Scan for the cell matching the given text and deliver its [x, y] coordinate at center. 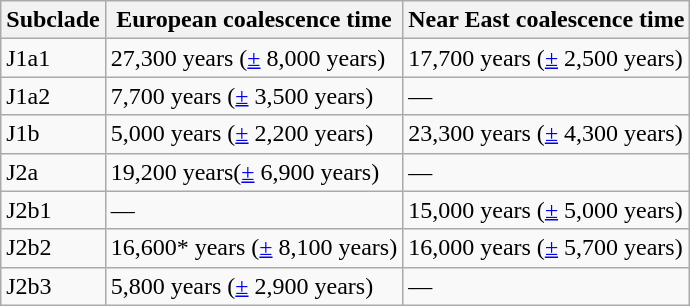
J1a2 [53, 96]
16,000 years (± 5,700 years) [546, 248]
J2a [53, 172]
5,800 years (± 2,900 years) [254, 286]
European coalescence time [254, 20]
27,300 years (± 8,000 years) [254, 58]
16,600* years (± 8,100 years) [254, 248]
17,700 years (± 2,500 years) [546, 58]
Subclade [53, 20]
7,700 years (± 3,500 years) [254, 96]
J2b1 [53, 210]
J2b3 [53, 286]
15,000 years (± 5,000 years) [546, 210]
J2b2 [53, 248]
J1b [53, 134]
Near East coalescence time [546, 20]
23,300 years (± 4,300 years) [546, 134]
5,000 years (± 2,200 years) [254, 134]
J1a1 [53, 58]
19,200 years(± 6,900 years) [254, 172]
